Locate the cell with the specified text and output its (x, y) center coordinate. 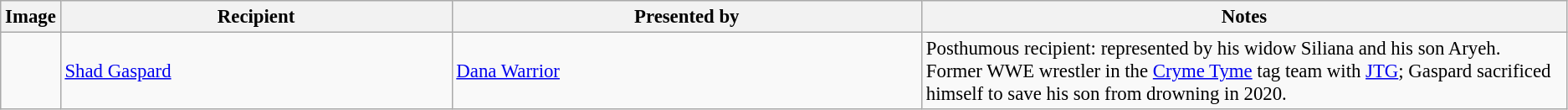
Recipient (256, 17)
Image (30, 17)
Presented by (687, 17)
Dana Warrior (687, 71)
Shad Gaspard (256, 71)
Notes (1245, 17)
